For the text-containing cell, return its midpoint in [X, Y] coordinate format. 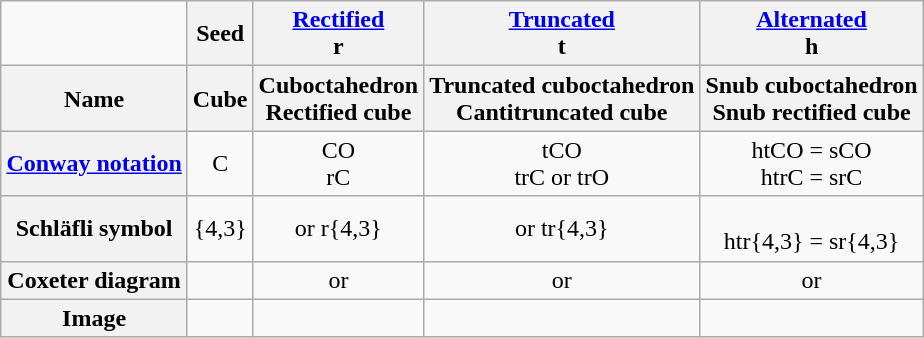
Seed [220, 34]
Coxeter diagram [94, 280]
C [220, 164]
Conway notation [94, 164]
Snub cuboctahedronSnub rectified cube [812, 98]
{4,3} [220, 228]
Cube [220, 98]
Schläfli symbol [94, 228]
tCOtrC or trO [562, 164]
htCO = sCOhtrC = srC [812, 164]
or tr{4,3} [562, 228]
COrC [338, 164]
Image [94, 318]
or r{4,3} [338, 228]
CuboctahedronRectified cube [338, 98]
Name [94, 98]
Rectifiedr [338, 34]
Truncated cuboctahedronCantitruncated cube [562, 98]
htr{4,3} = sr{4,3} [812, 228]
Truncatedt [562, 34]
Alternatedh [812, 34]
